Locate the cell with the specified text and output its (X, Y) center coordinate. 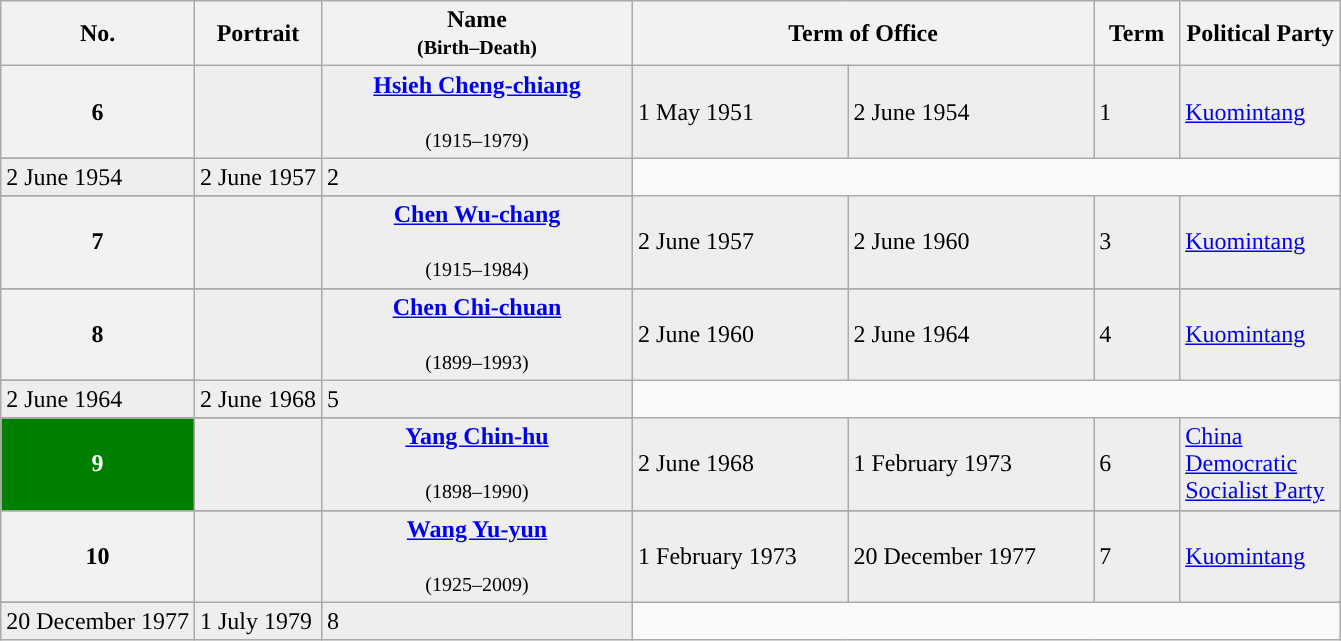
Portrait (258, 34)
Chen Chi-chuan(1899–1993) (476, 334)
Hsieh Cheng-chiang(1915–1979) (476, 112)
3 (1137, 242)
Yang Chin-hu(1898–1990) (476, 464)
9 (98, 464)
10 (98, 556)
1 May 1951 (740, 112)
Wang Yu-yun(1925–2009) (476, 556)
1 (1137, 112)
4 (1137, 334)
China Democratic Socialist Party (1260, 464)
1 July 1979 (258, 621)
Term (1137, 34)
Term of Office (864, 34)
Name(Birth–Death) (476, 34)
5 (476, 399)
2 (476, 177)
Chen Wu-chang(1915–1984) (476, 242)
Political Party (1260, 34)
No. (98, 34)
